Pinpoint the cell where the given text exists, returning its [X, Y] midpoint coordinate. 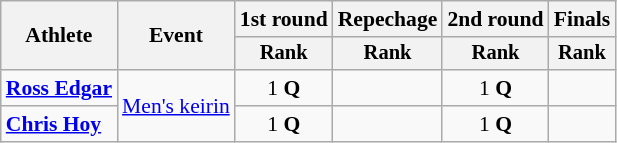
1st round [284, 19]
Repechage [388, 19]
Event [176, 36]
2nd round [495, 19]
Ross Edgar [59, 88]
Chris Hoy [59, 124]
Men's keirin [176, 106]
Athlete [59, 36]
Finals [582, 19]
